Detect which cell encompasses the target text, then output its [X, Y] center coordinate. 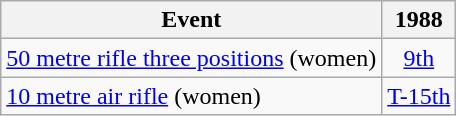
Event [192, 20]
T-15th [419, 96]
10 metre air rifle (women) [192, 96]
50 metre rifle three positions (women) [192, 58]
9th [419, 58]
1988 [419, 20]
